Find where the given text appears and provide that cell's center as [X, Y] coordinate. 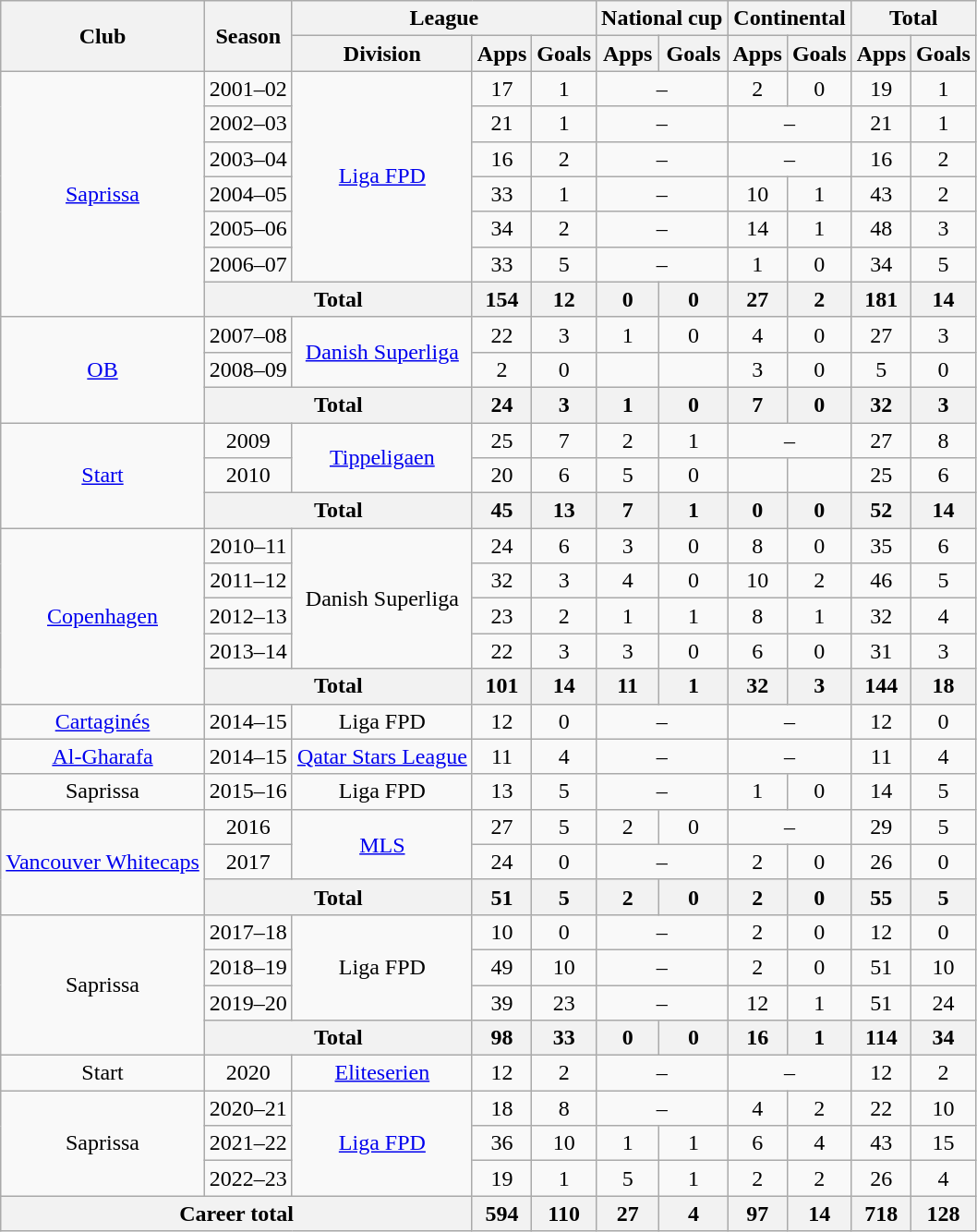
15 [944, 1143]
594 [501, 1214]
31 [881, 651]
2018–19 [247, 967]
46 [881, 581]
Career total [236, 1214]
110 [564, 1214]
114 [881, 1038]
2008–09 [247, 369]
2002–03 [247, 124]
35 [881, 546]
718 [881, 1214]
49 [501, 967]
97 [757, 1214]
2001–02 [247, 89]
29 [881, 827]
League [443, 18]
Vancouver Whitecaps [103, 862]
2013–14 [247, 651]
101 [501, 686]
2006–07 [247, 264]
2022–23 [247, 1178]
Tippeligaen [382, 458]
2003–04 [247, 159]
2016 [247, 827]
2009 [247, 441]
MLS [382, 844]
Eliteserien [382, 1073]
2019–20 [247, 1002]
2005–06 [247, 229]
Al-Gharafa [103, 756]
2020 [247, 1073]
55 [881, 897]
2004–05 [247, 194]
144 [881, 686]
Copenhagen [103, 616]
2017 [247, 862]
Continental [790, 18]
17 [501, 89]
36 [501, 1143]
52 [881, 511]
48 [881, 229]
Season [247, 36]
Division [382, 54]
2010 [247, 476]
2011–12 [247, 581]
2021–22 [247, 1143]
181 [881, 299]
Qatar Stars League [382, 756]
98 [501, 1038]
128 [944, 1214]
2012–13 [247, 616]
45 [501, 511]
2015–16 [247, 791]
154 [501, 299]
20 [501, 476]
39 [501, 1002]
Club [103, 36]
2017–18 [247, 932]
2010–11 [247, 546]
2020–21 [247, 1108]
OB [103, 369]
Cartaginés [103, 721]
2007–08 [247, 334]
National cup [662, 18]
